Find where the given text appears and provide that cell's center as [X, Y] coordinate. 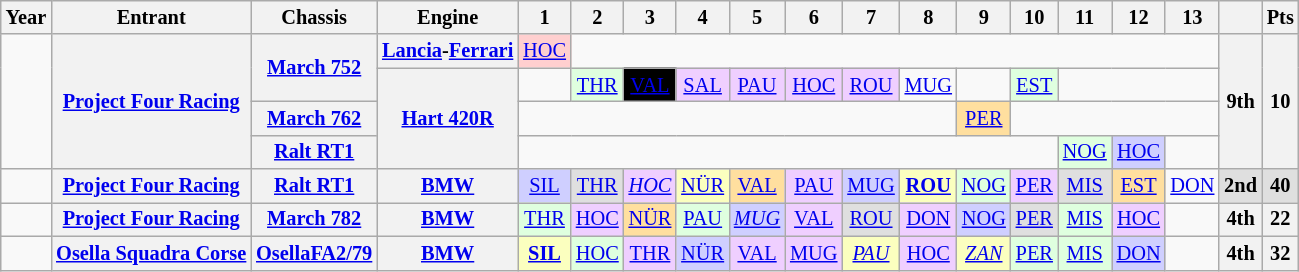
40 [1280, 186]
1 [544, 17]
12 [1139, 17]
March 782 [314, 219]
9th [1240, 102]
March 762 [314, 118]
6 [814, 17]
Chassis [314, 17]
9 [984, 17]
7 [870, 17]
4 [702, 17]
2nd [1240, 186]
ZAN [984, 253]
8 [928, 17]
Entrant [151, 17]
3 [650, 17]
Lancia-Ferrari [448, 51]
2 [598, 17]
11 [1085, 17]
OsellaFA2/79 [314, 253]
Hart 420R [448, 118]
SAL [702, 85]
Osella Squadra Corse [151, 253]
22 [1280, 219]
Engine [448, 17]
Pts [1280, 17]
32 [1280, 253]
March 752 [314, 68]
13 [1192, 17]
5 [757, 17]
Year [26, 17]
